Return the [x, y] coordinate for the center point of the cell that contains the specified text.  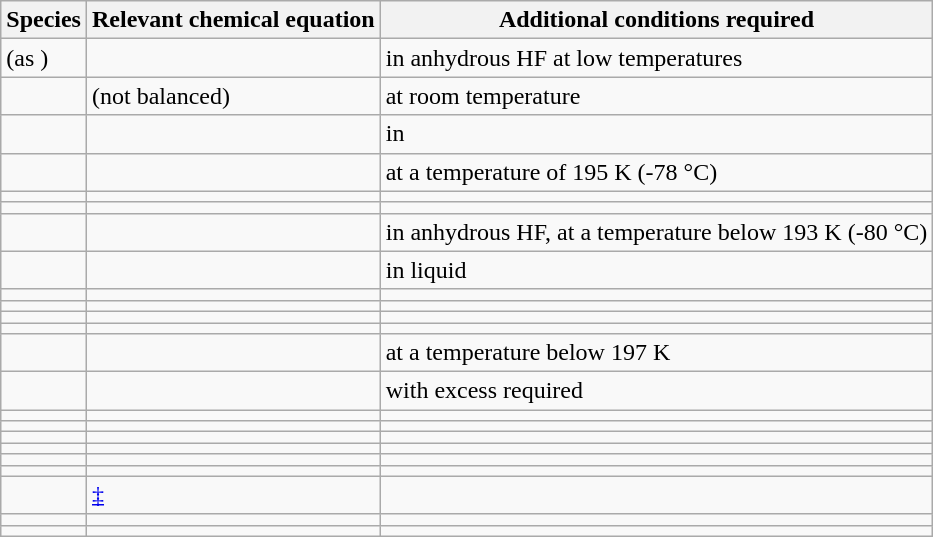
(not balanced) [233, 96]
Relevant chemical equation [233, 20]
with excess required [656, 391]
at a temperature below 197 K [656, 353]
in anhydrous HF at low temperatures [656, 58]
Species [44, 20]
at room temperature [656, 96]
in [656, 134]
‡ [233, 495]
in liquid [656, 270]
(as ) [44, 58]
Additional conditions required [656, 20]
in anhydrous HF, at a temperature below 193 K (-80 °C) [656, 232]
at a temperature of 195 K (-78 °C) [656, 172]
